Detect which cell encompasses the target text, then output its (X, Y) center coordinate. 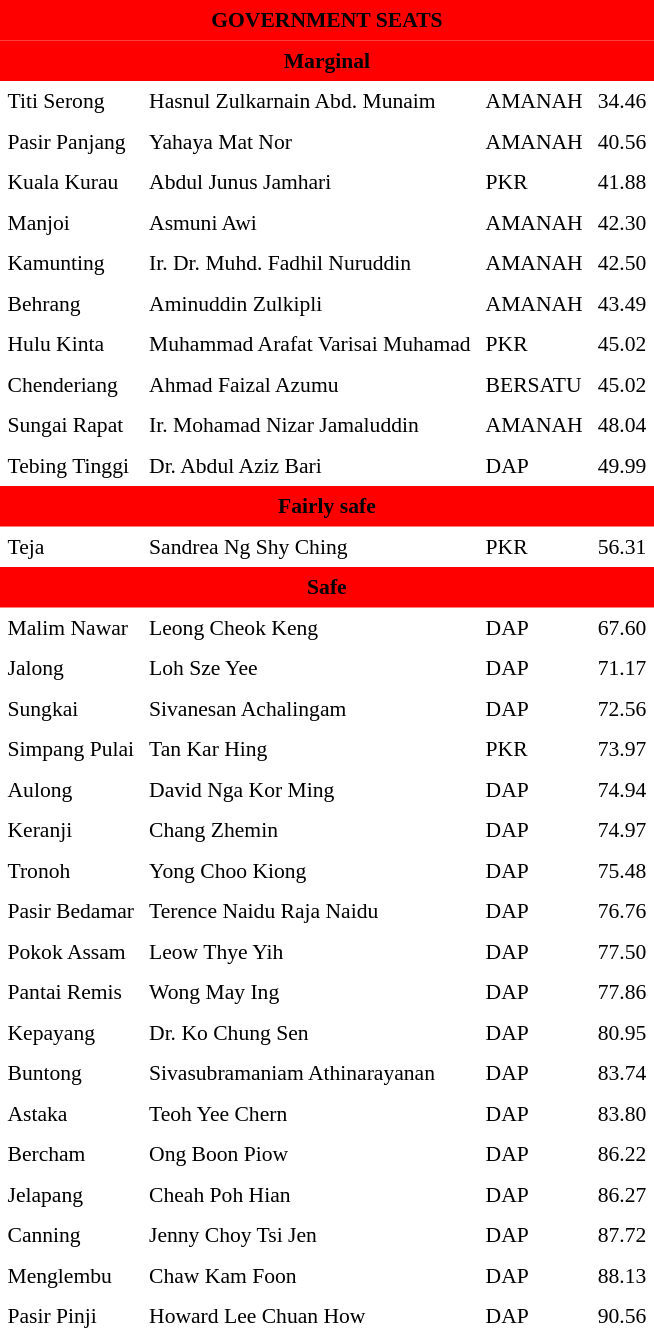
Manjoi (71, 222)
83.74 (622, 1073)
Pasir Panjang (71, 141)
Pasir Bedamar (71, 911)
Menglembu (71, 1275)
Fairly safe (327, 506)
42.50 (622, 263)
74.97 (622, 830)
Canning (71, 1235)
Keranji (71, 830)
76.76 (622, 911)
Tronoh (71, 870)
Chenderiang (71, 384)
Sungai Rapat (71, 425)
Wong May Ing (310, 992)
Pantai Remis (71, 992)
Yahaya Mat Nor (310, 141)
40.56 (622, 141)
Jelapang (71, 1194)
43.49 (622, 303)
Aminuddin Zulkipli (310, 303)
Jenny Choy Tsi Jen (310, 1235)
49.99 (622, 465)
Simpang Pulai (71, 749)
GOVERNMENT SEATS (327, 20)
Titi Serong (71, 101)
Pokok Assam (71, 951)
Kamunting (71, 263)
Sivasubramaniam Athinarayanan (310, 1073)
Ir. Dr. Muhd. Fadhil Nuruddin (310, 263)
73.97 (622, 749)
87.72 (622, 1235)
67.60 (622, 627)
Tan Kar Hing (310, 749)
Hulu Kinta (71, 344)
Muhammad Arafat Varisai Muhamad (310, 344)
Jalong (71, 668)
Bercham (71, 1154)
Malim Nawar (71, 627)
Buntong (71, 1073)
David Nga Kor Ming (310, 789)
86.27 (622, 1194)
Safe (327, 587)
88.13 (622, 1275)
Sandrea Ng Shy Ching (310, 546)
Loh Sze Yee (310, 668)
Teja (71, 546)
56.31 (622, 546)
Hasnul Zulkarnain Abd. Munaim (310, 101)
34.46 (622, 101)
80.95 (622, 1032)
41.88 (622, 182)
Abdul Junus Jamhari (310, 182)
77.86 (622, 992)
Ong Boon Piow (310, 1154)
Teoh Yee Chern (310, 1113)
48.04 (622, 425)
Marginal (327, 60)
Dr. Ko Chung Sen (310, 1032)
Sungkai (71, 708)
Kepayang (71, 1032)
74.94 (622, 789)
Asmuni Awi (310, 222)
Behrang (71, 303)
Kuala Kurau (71, 182)
Ahmad Faizal Azumu (310, 384)
BERSATU (534, 384)
Chaw Kam Foon (310, 1275)
Terence Naidu Raja Naidu (310, 911)
Sivanesan Achalingam (310, 708)
86.22 (622, 1154)
83.80 (622, 1113)
Astaka (71, 1113)
42.30 (622, 222)
Aulong (71, 789)
77.50 (622, 951)
Dr. Abdul Aziz Bari (310, 465)
75.48 (622, 870)
Chang Zhemin (310, 830)
Cheah Poh Hian (310, 1194)
Leow Thye Yih (310, 951)
72.56 (622, 708)
Ir. Mohamad Nizar Jamaluddin (310, 425)
Tebing Tinggi (71, 465)
71.17 (622, 668)
Yong Choo Kiong (310, 870)
Leong Cheok Keng (310, 627)
